Locate the cell with the specified text and output its [X, Y] center coordinate. 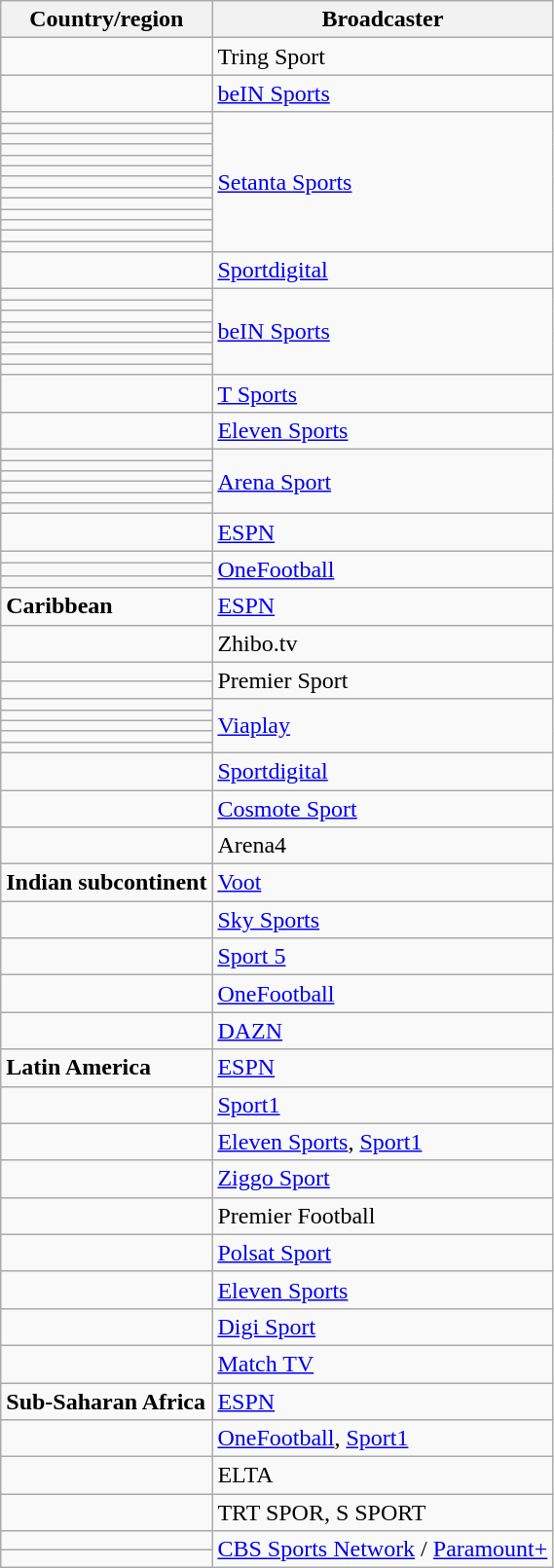
CBS Sports Network / Paramount+ [383, 1550]
Zhibo.tv [383, 643]
Sport1 [383, 1105]
Tring Sport [383, 56]
OneFootball, Sport1 [383, 1439]
Cosmote Sport [383, 809]
Viaplay [383, 726]
Match TV [383, 1364]
Eleven Sports, Sport1 [383, 1142]
TRT SPOR, S SPORT [383, 1513]
Sub-Saharan Africa [107, 1401]
Country/region [107, 19]
Broadcaster [383, 19]
Sky Sports [383, 920]
Sport 5 [383, 957]
Arena4 [383, 846]
Premier Football [383, 1216]
Arena Sport [383, 481]
Setanta Sports [383, 182]
Caribbean [107, 606]
Polsat Sport [383, 1253]
ELTA [383, 1476]
DAZN [383, 1031]
Latin America [107, 1068]
Digi Sport [383, 1327]
Ziggo Sport [383, 1179]
Indian subcontinent [107, 883]
T Sports [383, 393]
Voot [383, 883]
Premier Sport [383, 680]
